Find where the given text appears and provide that cell's center as (x, y) coordinate. 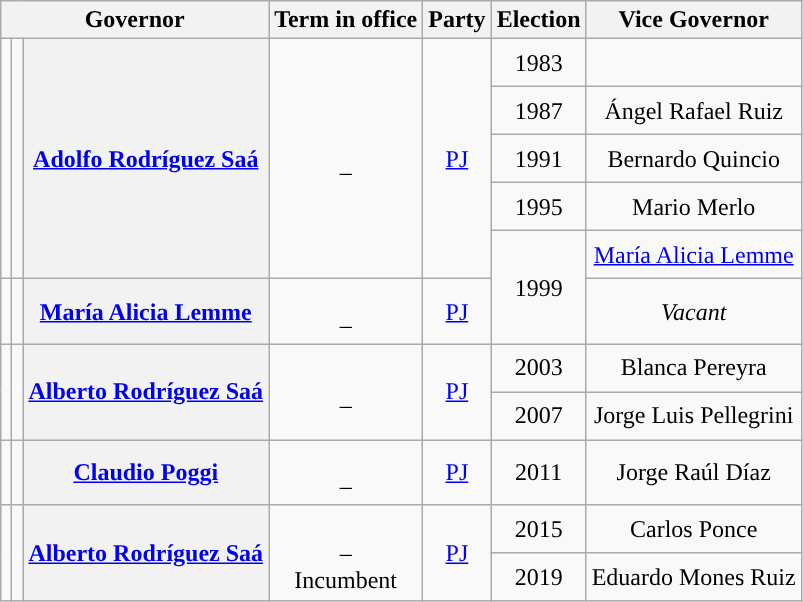
1991 (538, 159)
Ángel Rafael Ruiz (694, 111)
Jorge Luis Pellegrini (694, 416)
2019 (538, 577)
Claudio Poggi (146, 472)
1999 (538, 288)
Election (538, 20)
–Incumbent (346, 553)
2011 (538, 472)
Vice Governor (694, 20)
Bernardo Quincio (694, 159)
2003 (538, 368)
1995 (538, 207)
2015 (538, 529)
Eduardo Mones Ruiz (694, 577)
Governor (135, 20)
Carlos Ponce (694, 529)
Vacant (694, 312)
Term in office (346, 20)
1983 (538, 63)
1987 (538, 111)
Jorge Raúl Díaz (694, 472)
2007 (538, 416)
Adolfo Rodríguez Saá (146, 159)
Mario Merlo (694, 207)
Blanca Pereyra (694, 368)
Party (457, 20)
